For the text-containing cell, return its midpoint in [X, Y] coordinate format. 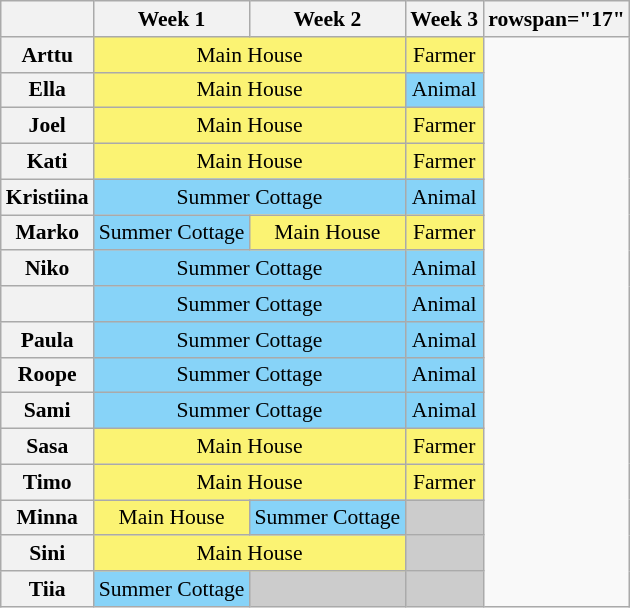
Joel [48, 126]
Paula [48, 340]
Ella [48, 90]
Sasa [48, 447]
Tiia [48, 589]
Timo [48, 482]
Niko [48, 269]
Minna [48, 518]
Week 1 [172, 19]
rowspan="17" [556, 19]
Week 3 [444, 19]
Roope [48, 375]
Sini [48, 554]
Kristiina [48, 197]
Week 2 [327, 19]
Sami [48, 411]
Marko [48, 233]
Arttu [48, 55]
Kati [48, 162]
